From the cell containing the given text, extract its center point as [x, y] coordinate. 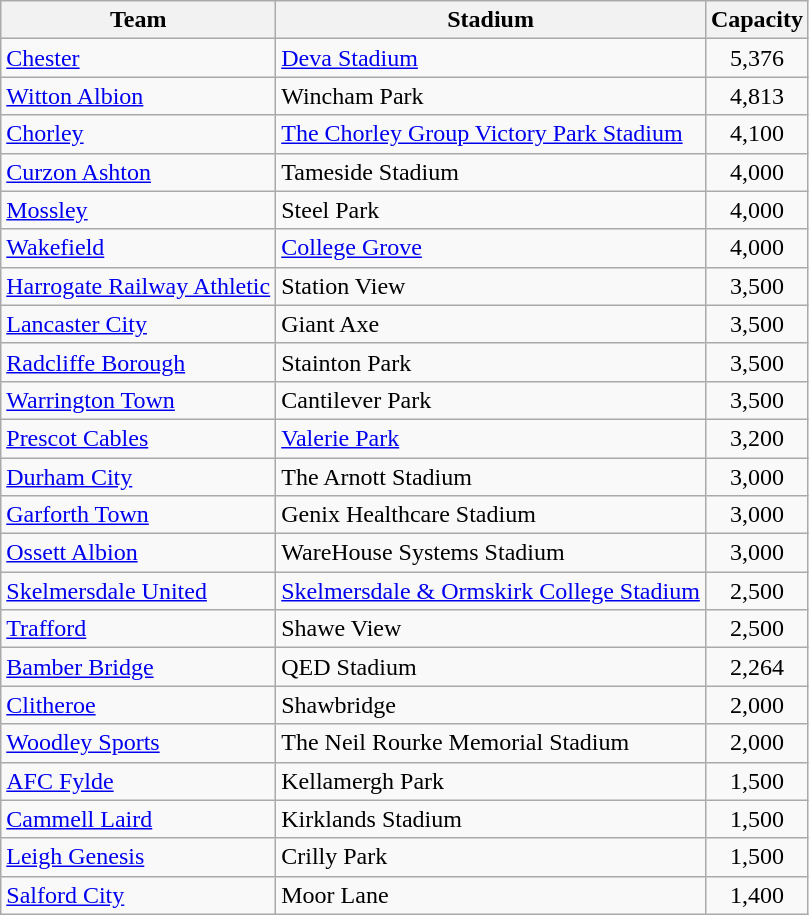
Genix Healthcare Stadium [491, 515]
QED Stadium [491, 667]
The Neil Rourke Memorial Stadium [491, 743]
Kellamergh Park [491, 781]
Capacity [756, 20]
Lancaster City [138, 324]
Wakefield [138, 248]
Skelmersdale & Ormskirk College Stadium [491, 591]
Cammell Laird [138, 819]
Radcliffe Borough [138, 362]
Bamber Bridge [138, 667]
4,100 [756, 134]
Garforth Town [138, 515]
4,813 [756, 96]
Ossett Albion [138, 553]
Team [138, 20]
Stainton Park [491, 362]
AFC Fylde [138, 781]
Prescot Cables [138, 438]
Woodley Sports [138, 743]
Shawe View [491, 629]
College Grove [491, 248]
Trafford [138, 629]
Stadium [491, 20]
Kirklands Stadium [491, 819]
The Arnott Stadium [491, 477]
Clitheroe [138, 705]
Wincham Park [491, 96]
The Chorley Group Victory Park Stadium [491, 134]
Leigh Genesis [138, 857]
Skelmersdale United [138, 591]
Harrogate Railway Athletic [138, 286]
3,200 [756, 438]
Witton Albion [138, 96]
Chorley [138, 134]
Warrington Town [138, 400]
Station View [491, 286]
1,400 [756, 895]
5,376 [756, 58]
Shawbridge [491, 705]
Crilly Park [491, 857]
Giant Axe [491, 324]
Curzon Ashton [138, 172]
Moor Lane [491, 895]
Salford City [138, 895]
Deva Stadium [491, 58]
Tameside Stadium [491, 172]
Durham City [138, 477]
2,264 [756, 667]
Valerie Park [491, 438]
WareHouse Systems Stadium [491, 553]
Cantilever Park [491, 400]
Chester [138, 58]
Steel Park [491, 210]
Mossley [138, 210]
